Search for the cell housing the specified text and yield its (x, y) center coordinate. 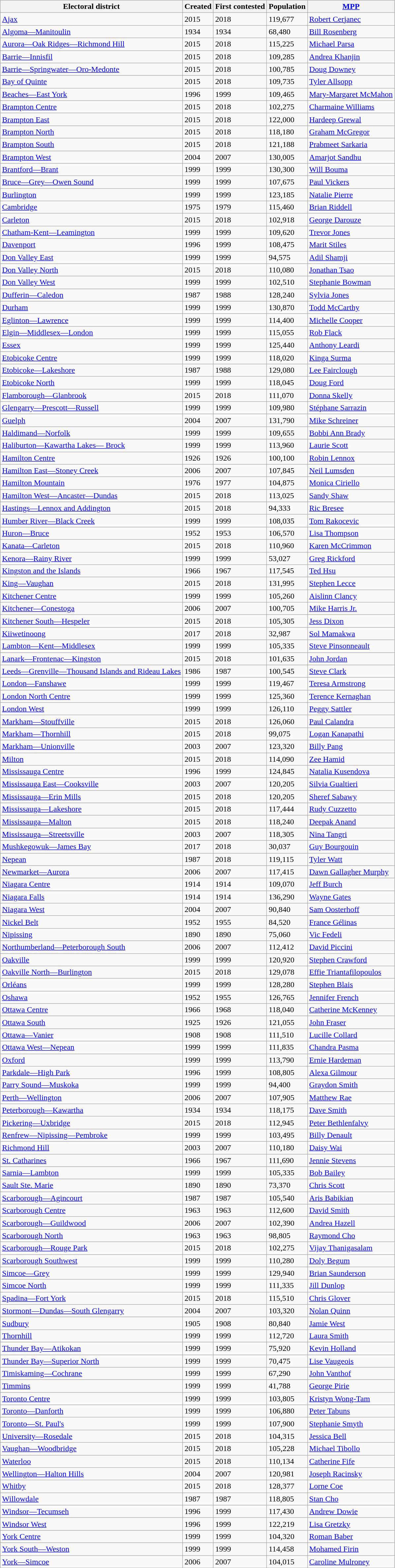
104,320 (287, 1536)
Markham—Thornhill (92, 734)
94,400 (287, 1085)
Northumberland—Peterborough South (92, 947)
Billy Pang (351, 746)
Graydon Smith (351, 1085)
113,025 (287, 496)
Stan Cho (351, 1499)
136,290 (287, 897)
Parry Sound—Muskoka (92, 1085)
126,110 (287, 709)
George Darouze (351, 220)
Marit Stiles (351, 245)
111,335 (287, 1286)
Davenport (92, 245)
Aislinn Clancy (351, 596)
Jess Dixon (351, 621)
Natalie Pierre (351, 195)
117,545 (287, 571)
105,305 (287, 621)
32,987 (287, 634)
Vijay Thanigasalam (351, 1248)
73,370 (287, 1185)
119,467 (287, 684)
Thunder Bay—Atikokan (92, 1348)
Peggy Sattler (351, 709)
102,510 (287, 282)
Doly Begum (351, 1261)
Kitchener—Conestoga (92, 609)
Paul Vickers (351, 182)
128,280 (287, 985)
125,440 (287, 345)
53,027 (287, 558)
Amarjot Sandhu (351, 157)
Michael Tibollo (351, 1449)
Simcoe North (92, 1286)
Stéphane Sarrazin (351, 408)
103,320 (287, 1311)
114,458 (287, 1549)
Donna Skelly (351, 395)
Andrea Khanjin (351, 57)
109,285 (287, 57)
Todd McCarthy (351, 307)
94,333 (287, 508)
1976 (198, 483)
Oakville North—Burlington (92, 972)
100,785 (287, 69)
Stephanie Smyth (351, 1424)
106,570 (287, 533)
Barrie—Springwater—Oro-Medonte (92, 69)
Sault Ste. Marie (92, 1185)
Sudbury (92, 1323)
Robert Cerjanec (351, 19)
Rob Flack (351, 332)
Mississauga—Streetsville (92, 834)
1968 (240, 1010)
111,690 (287, 1160)
Doug Ford (351, 383)
1979 (240, 207)
Kanata—Carleton (92, 546)
Brian Saunderson (351, 1273)
Sheref Sabawy (351, 797)
131,995 (287, 584)
111,070 (287, 395)
Richmond Hill (92, 1148)
University—Rosedale (92, 1436)
1925 (198, 1022)
Created (198, 7)
Mississauga—Lakeshore (92, 809)
Sol Mamakwa (351, 634)
110,280 (287, 1261)
118,180 (287, 132)
115,055 (287, 332)
Logan Kanapathi (351, 734)
118,305 (287, 834)
Steve Pinsonneault (351, 646)
103,805 (287, 1399)
Niagara Falls (92, 897)
Greg Rickford (351, 558)
Mike Schreiner (351, 420)
126,060 (287, 721)
115,510 (287, 1298)
David Smith (351, 1211)
110,134 (287, 1461)
119,677 (287, 19)
Chris Glover (351, 1298)
Adil Shamji (351, 257)
London West (92, 709)
108,805 (287, 1072)
Scarborough—Guildwood (92, 1223)
109,980 (287, 408)
David Piccini (351, 947)
Eglinton—Lawrence (92, 320)
Hamilton East—Stoney Creek (92, 470)
Brampton West (92, 157)
122,219 (287, 1524)
Hamilton West—Ancaster—Dundas (92, 496)
Karen McCrimmon (351, 546)
Lee Fairclough (351, 370)
Lucille Collard (351, 1035)
Dufferin—Caledon (92, 295)
102,918 (287, 220)
Stephanie Bowman (351, 282)
114,400 (287, 320)
Willowdale (92, 1499)
Durham (92, 307)
Vic Fedeli (351, 934)
John Vanthof (351, 1374)
Huron—Bruce (92, 533)
111,835 (287, 1047)
123,185 (287, 195)
112,412 (287, 947)
121,188 (287, 144)
Orléans (92, 985)
Ernie Hardeman (351, 1060)
Perth—Wellington (92, 1098)
103,495 (287, 1135)
York Centre (92, 1536)
Peter Tabuns (351, 1411)
104,015 (287, 1561)
Scarborough Centre (92, 1211)
1977 (240, 483)
France Gélinas (351, 922)
Tyler Allsopp (351, 82)
75,920 (287, 1348)
Guy Bourgouin (351, 847)
Silvia Gualtieri (351, 784)
128,377 (287, 1486)
Don Valley East (92, 257)
105,540 (287, 1198)
Ottawa—Vanier (92, 1035)
Jessica Bell (351, 1436)
130,005 (287, 157)
Milton (92, 759)
108,035 (287, 521)
110,960 (287, 546)
Cambridge (92, 207)
Rudy Cuzzetto (351, 809)
Simcoe—Grey (92, 1273)
Billy Denault (351, 1135)
Aurora—Oak Ridges—Richmond Hill (92, 44)
Niagara West (92, 909)
104,875 (287, 483)
Bruce—Grey—Owen Sound (92, 182)
90,840 (287, 909)
104,315 (287, 1436)
Flamborough—Glanbrook (92, 395)
Mike Harris Jr. (351, 609)
106,880 (287, 1411)
129,078 (287, 972)
Ottawa West—Nepean (92, 1047)
Ted Hsu (351, 571)
Bobbi Ann Brady (351, 433)
Kingston and the Islands (92, 571)
101,635 (287, 659)
120,981 (287, 1474)
118,805 (287, 1499)
Roman Baber (351, 1536)
Robin Lennox (351, 458)
Deepak Anand (351, 822)
Caroline Mulroney (351, 1561)
Stephen Crawford (351, 960)
Catherine McKenney (351, 1010)
80,840 (287, 1323)
111,510 (287, 1035)
Guelph (92, 420)
Peter Bethlenfalvy (351, 1123)
Kinga Surma (351, 357)
Lise Vaugeois (351, 1361)
Oxford (92, 1060)
130,870 (287, 307)
Natalia Kusendova (351, 772)
118,175 (287, 1110)
107,900 (287, 1424)
Chris Scott (351, 1185)
Brampton Centre (92, 107)
Essex (92, 345)
108,475 (287, 245)
Etobicoke North (92, 383)
Mississauga—Malton (92, 822)
Toronto—St. Paul's (92, 1424)
118,240 (287, 822)
99,075 (287, 734)
Scarborough Southwest (92, 1261)
Mohamed Firin (351, 1549)
123,320 (287, 746)
Nipissing (92, 934)
Neil Lumsden (351, 470)
109,070 (287, 884)
Kenora—Rainy River (92, 558)
Chandra Pasma (351, 1047)
Alexa Gilmour (351, 1072)
Don Valley North (92, 270)
Nickel Belt (92, 922)
Vaughan—Woodbridge (92, 1449)
120,920 (287, 960)
84,520 (287, 922)
Burlington (92, 195)
Jamie West (351, 1323)
Spadina—Fort York (92, 1298)
Catherine Fife (351, 1461)
109,465 (287, 94)
Humber River—Black Creek (92, 521)
113,960 (287, 445)
Kristyn Wong-Tam (351, 1399)
100,545 (287, 671)
Windsor—Tecumseh (92, 1511)
Whitby (92, 1486)
125,360 (287, 696)
131,790 (287, 420)
Bill Rosenberg (351, 32)
John Fraser (351, 1022)
Glengarry—Prescott—Russell (92, 408)
Markham—Stouffville (92, 721)
Jennifer French (351, 997)
Markham—Unionville (92, 746)
Tyler Watt (351, 859)
Tom Rakocevic (351, 521)
Hamilton Centre (92, 458)
Nepean (92, 859)
Haliburton—Kawartha Lakes— Brock (92, 445)
Kiiwetinoong (92, 634)
117,444 (287, 809)
Prabmeet Sarkaria (351, 144)
Sylvia Jones (351, 295)
Hamilton Mountain (92, 483)
Don Valley West (92, 282)
128,240 (287, 295)
Scarborough—Rouge Park (92, 1248)
London—Fanshawe (92, 684)
118,040 (287, 1010)
Jill Dunlop (351, 1286)
Population (287, 7)
Sandy Shaw (351, 496)
Toronto—Danforth (92, 1411)
129,940 (287, 1273)
Carleton (92, 220)
Peterborough—Kawartha (92, 1110)
Etobicoke—Lakeshore (92, 370)
Nina Tangri (351, 834)
Timmins (92, 1386)
Toronto Centre (92, 1399)
Parkdale—High Park (92, 1072)
St. Catharines (92, 1160)
100,100 (287, 458)
Kevin Holland (351, 1348)
118,020 (287, 357)
Ric Bresee (351, 508)
Lorne Coe (351, 1486)
110,080 (287, 270)
102,390 (287, 1223)
129,080 (287, 370)
Trevor Jones (351, 232)
109,655 (287, 433)
Leeds—Grenville—Thousand Islands and Rideau Lakes (92, 671)
119,115 (287, 859)
94,575 (287, 257)
107,675 (287, 182)
Monica Ciriello (351, 483)
Jeff Burch (351, 884)
Waterloo (92, 1461)
70,475 (287, 1361)
Teresa Armstrong (351, 684)
107,845 (287, 470)
Zee Hamid (351, 759)
Chatham-Kent—Leamington (92, 232)
Bay of Quinte (92, 82)
113,790 (287, 1060)
Dawn Gallagher Murphy (351, 872)
Renfrew—Nipissing—Pembroke (92, 1135)
121,055 (287, 1022)
Steve Clark (351, 671)
Laurie Scott (351, 445)
41,788 (287, 1386)
30,037 (287, 847)
Michelle Cooper (351, 320)
Haldimand—Norfolk (92, 433)
1905 (198, 1323)
Oakville (92, 960)
Windsor West (92, 1524)
130,300 (287, 170)
Hardeep Grewal (351, 119)
Mississauga—Erin Mills (92, 797)
Terence Kernaghan (351, 696)
115,225 (287, 44)
King—Vaughan (92, 584)
105,228 (287, 1449)
Paul Calandra (351, 721)
Raymond Cho (351, 1236)
Bob Bailey (351, 1173)
Lisa Thompson (351, 533)
Oshawa (92, 997)
Niagara Centre (92, 884)
110,180 (287, 1148)
Ajax (92, 19)
Wellington—Halton Hills (92, 1474)
105,260 (287, 596)
Beaches—East York (92, 94)
Thunder Bay—Superior North (92, 1361)
George Pirie (351, 1386)
Brampton North (92, 132)
Stephen Blais (351, 985)
109,620 (287, 232)
Stormont—Dundas—South Glengarry (92, 1311)
London North Centre (92, 696)
Aris Babikian (351, 1198)
Elgin—Middlesex—London (92, 332)
York—Simcoe (92, 1561)
Will Bouma (351, 170)
Mississauga East—Cooksville (92, 784)
Barrie—Innisfil (92, 57)
112,720 (287, 1336)
98,805 (287, 1236)
Timiskaming—Cochrane (92, 1374)
Etobicoke Centre (92, 357)
Scarborough North (92, 1236)
Scarborough—Agincourt (92, 1198)
Nolan Quinn (351, 1311)
126,765 (287, 997)
124,845 (287, 772)
Ottawa Centre (92, 1010)
Sam Oosterhoff (351, 909)
Algoma—Manitoulin (92, 32)
67,290 (287, 1374)
107,905 (287, 1098)
75,060 (287, 934)
114,090 (287, 759)
York South—Weston (92, 1549)
112,945 (287, 1123)
Brian Riddell (351, 207)
Mississauga Centre (92, 772)
118,045 (287, 383)
Electoral district (92, 7)
122,000 (287, 119)
117,415 (287, 872)
115,460 (287, 207)
Doug Downey (351, 69)
Wayne Gates (351, 897)
1953 (240, 533)
117,430 (287, 1511)
John Jordan (351, 659)
112,600 (287, 1211)
Joseph Racinsky (351, 1474)
Michael Parsa (351, 44)
Kitchener South—Hespeler (92, 621)
First contested (240, 7)
Thornhill (92, 1336)
Jonathan Tsao (351, 270)
Pickering—Uxbridge (92, 1123)
Lanark—Frontenac—Kingston (92, 659)
Laura Smith (351, 1336)
Brantford—Brant (92, 170)
Daisy Wai (351, 1148)
Dave Smith (351, 1110)
Ottawa South (92, 1022)
Brampton South (92, 144)
Charmaine Williams (351, 107)
Andrea Hazell (351, 1223)
Andrew Dowie (351, 1511)
Lambton—Kent—Middlesex (92, 646)
Mushkegowuk—James Bay (92, 847)
Jennie Stevens (351, 1160)
Effie Triantafilopoulos (351, 972)
109,735 (287, 82)
100,705 (287, 609)
1986 (198, 671)
Hastings—Lennox and Addington (92, 508)
Brampton East (92, 119)
1975 (198, 207)
Kitchener Centre (92, 596)
Matthew Rae (351, 1098)
Graham McGregor (351, 132)
Sarnia—Lambton (92, 1173)
Anthony Leardi (351, 345)
Mary-Margaret McMahon (351, 94)
MPP (351, 7)
68,480 (287, 32)
Newmarket—Aurora (92, 872)
Lisa Gretzky (351, 1524)
Stephen Lecce (351, 584)
